From the cell containing the given text, extract its center point as [X, Y] coordinate. 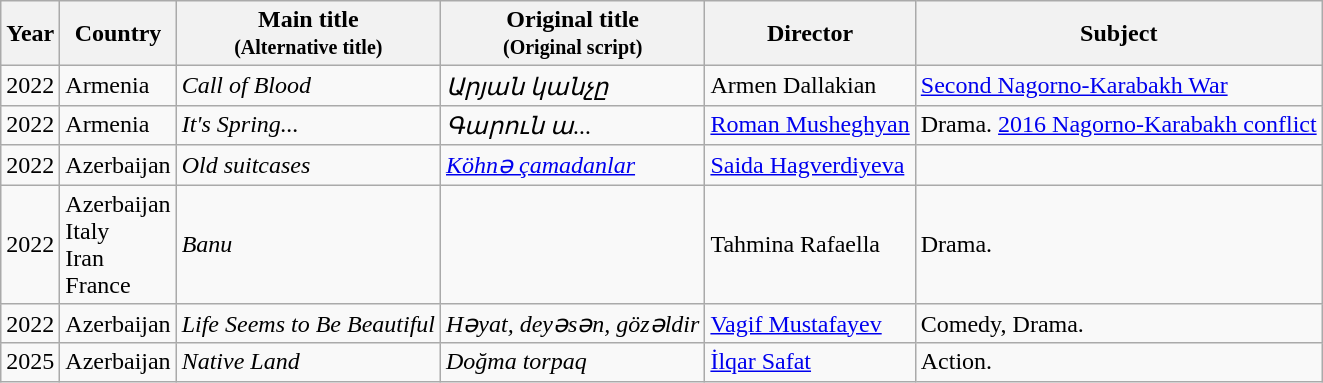
Old suitcases [308, 165]
Action. [1118, 362]
AzerbaijanItalyIranFrance [118, 244]
İlqar Safat [810, 362]
Country [118, 34]
Tahmina Rafaella [810, 244]
Comedy, Drama. [1118, 324]
Vagif Mustafayev [810, 324]
Roman Musheghyan [810, 125]
Director [810, 34]
2025 [30, 362]
Գարուն ա... [573, 125]
Köhnə çamadanlar [573, 165]
It's Spring... [308, 125]
Həyat, deyəsən, gözəldir [573, 324]
Year [30, 34]
Native Land [308, 362]
Doğma torpaq [573, 362]
Original title(Original script) [573, 34]
Call of Blood [308, 86]
Banu [308, 244]
Armen Dallakian [810, 86]
Life Seems to Be Beautiful [308, 324]
Արյան կանչը [573, 86]
Drama. 2016 Nagorno-Karabakh conflict [1118, 125]
Subject [1118, 34]
Second Nagorno-Karabakh War [1118, 86]
Main title(Alternative title) [308, 34]
Drama. [1118, 244]
Saida Hagverdiyeva [810, 165]
